Locate the cell with the specified text and output its [X, Y] center coordinate. 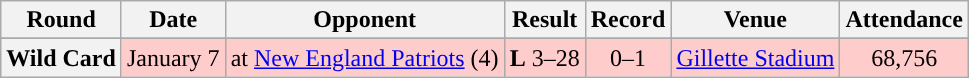
Round [62, 20]
0–1 [628, 58]
Attendance [904, 20]
Date [173, 20]
at New England Patriots (4) [364, 58]
January 7 [173, 58]
Venue [756, 20]
L 3–28 [544, 58]
Result [544, 20]
Gillette Stadium [756, 58]
Opponent [364, 20]
Record [628, 20]
68,756 [904, 58]
Wild Card [62, 58]
